Pinpoint the cell where the given text exists, returning its [x, y] midpoint coordinate. 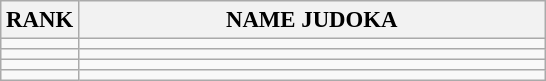
RANK [40, 20]
NAME JUDOKA [312, 20]
